Return the [x, y] coordinate for the center point of the cell that contains the specified text.  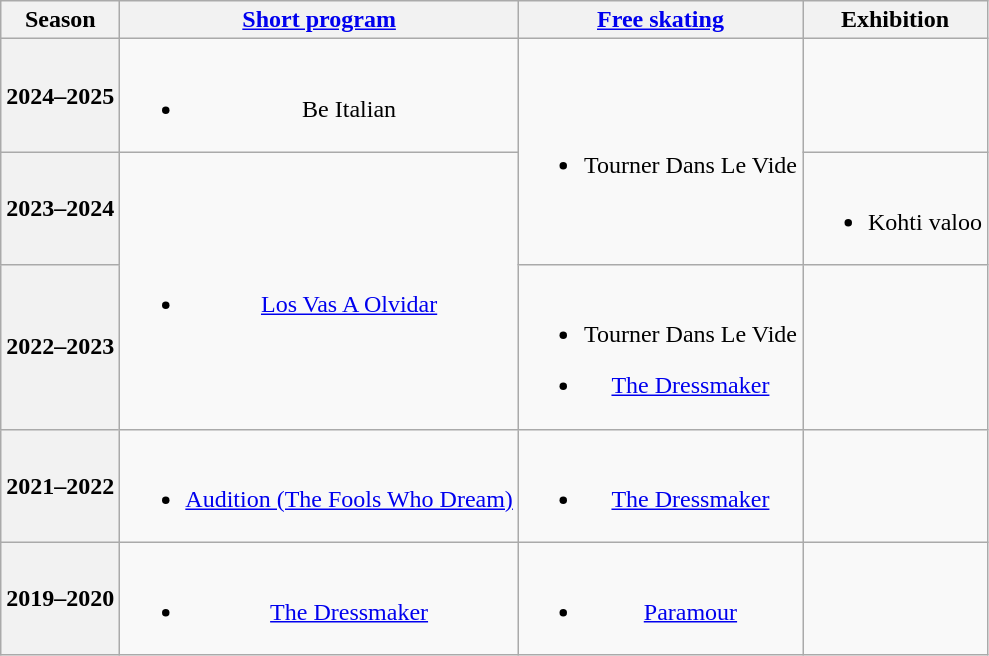
2021–2022 [60, 486]
2019–2020 [60, 598]
Tourner Dans Le Vide [660, 152]
2023–2024 [60, 208]
Audition (The Fools Who Dream) [320, 486]
Season [60, 20]
Los Vas A Olvidar [320, 290]
Exhibition [894, 20]
Kohti valoo [894, 208]
Free skating [660, 20]
Be Italian [320, 96]
Short program [320, 20]
2024–2025 [60, 96]
Paramour [660, 598]
2022–2023 [60, 347]
Tourner Dans Le Vide The Dressmaker [660, 347]
